Scan for the cell matching the given text and deliver its (X, Y) coordinate at center. 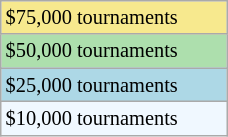
$50,000 tournaments (114, 51)
$25,000 tournaments (114, 85)
$75,000 tournaments (114, 17)
$10,000 tournaments (114, 118)
